Return the [X, Y] coordinate for the center point of the cell that contains the specified text.  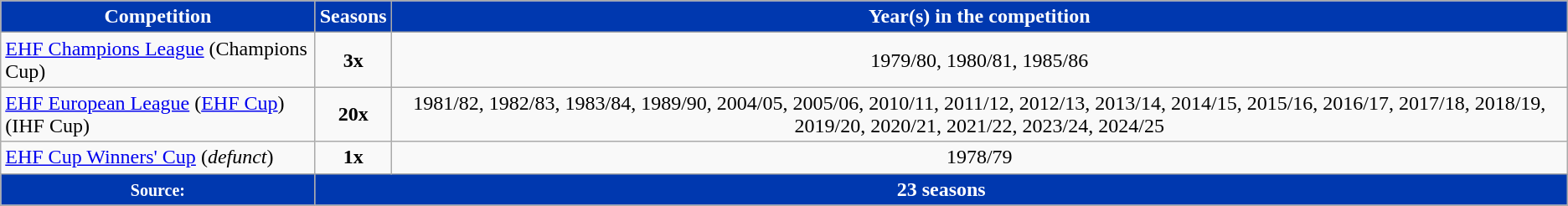
23 seasons [941, 189]
1979/80, 1980/81, 1985/86 [979, 60]
EHF European League (EHF Cup) (IHF Cup) [157, 114]
Seasons [353, 17]
EHF Cup Winners' Cup (defunct) [157, 157]
1x [353, 157]
1978/79 [979, 157]
Year(s) in the competition [979, 17]
3x [353, 60]
EHF Champions League (Champions Cup) [157, 60]
Competition [157, 17]
20x [353, 114]
Source: [157, 189]
